Output the (X, Y) coordinate of the center of the cell containing the given text.  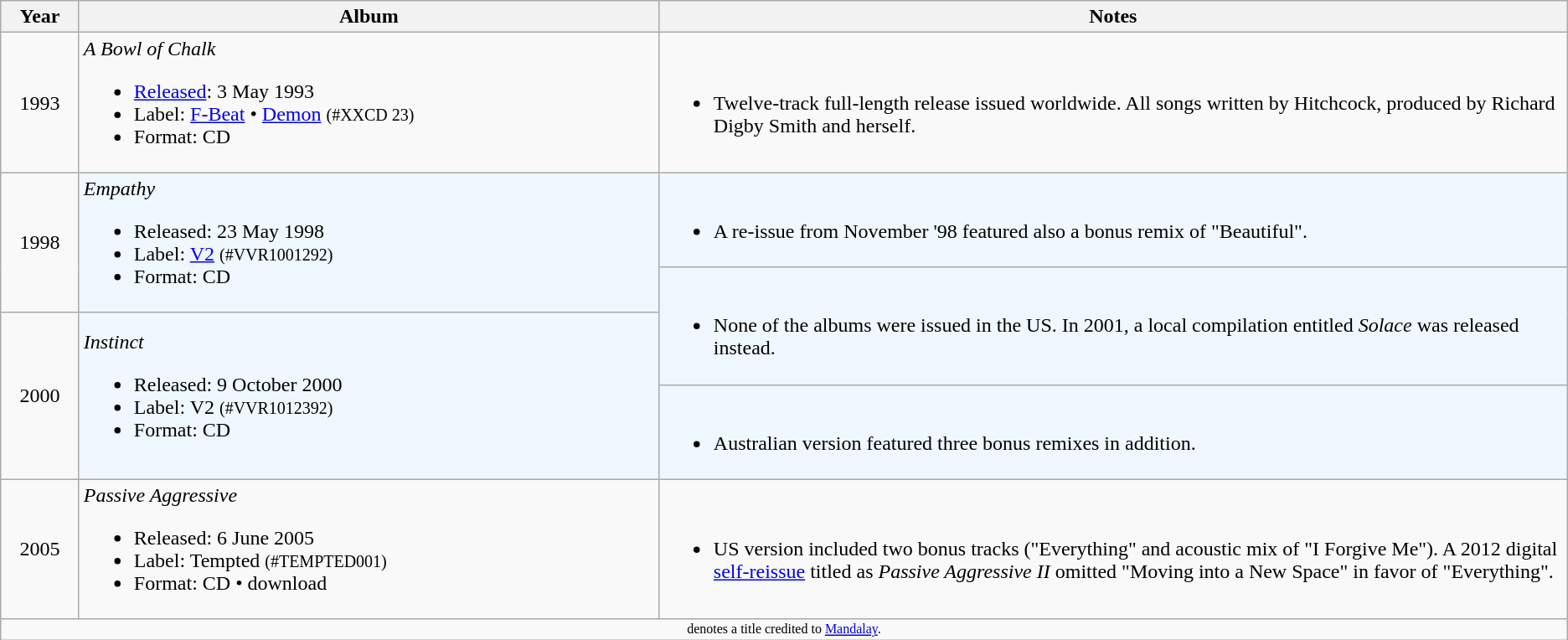
Passive AggressiveReleased: 6 June 2005Label: Tempted (#TEMPTED001)Format: CD • download (369, 550)
A re-issue from November '98 featured also a bonus remix of "Beautiful". (1112, 219)
2005 (40, 550)
EmpathyReleased: 23 May 1998Label: V2 (#VVR1001292)Format: CD (369, 243)
Year (40, 17)
1993 (40, 102)
Notes (1112, 17)
Australian version featured three bonus remixes in addition. (1112, 432)
1998 (40, 243)
Album (369, 17)
None of the albums were issued in the US. In 2001, a local compilation entitled Solace was released instead. (1112, 326)
2000 (40, 395)
Twelve-track full-length release issued worldwide. All songs written by Hitchcock, produced by Richard Digby Smith and herself. (1112, 102)
denotes a title credited to Mandalay. (784, 629)
A Bowl of ChalkReleased: 3 May 1993Label: F-Beat • Demon (#XXCD 23)Format: CD (369, 102)
InstinctReleased: 9 October 2000Label: V2 (#VVR1012392)Format: CD (369, 395)
